Pinpoint the cell where the given text exists, returning its (X, Y) midpoint coordinate. 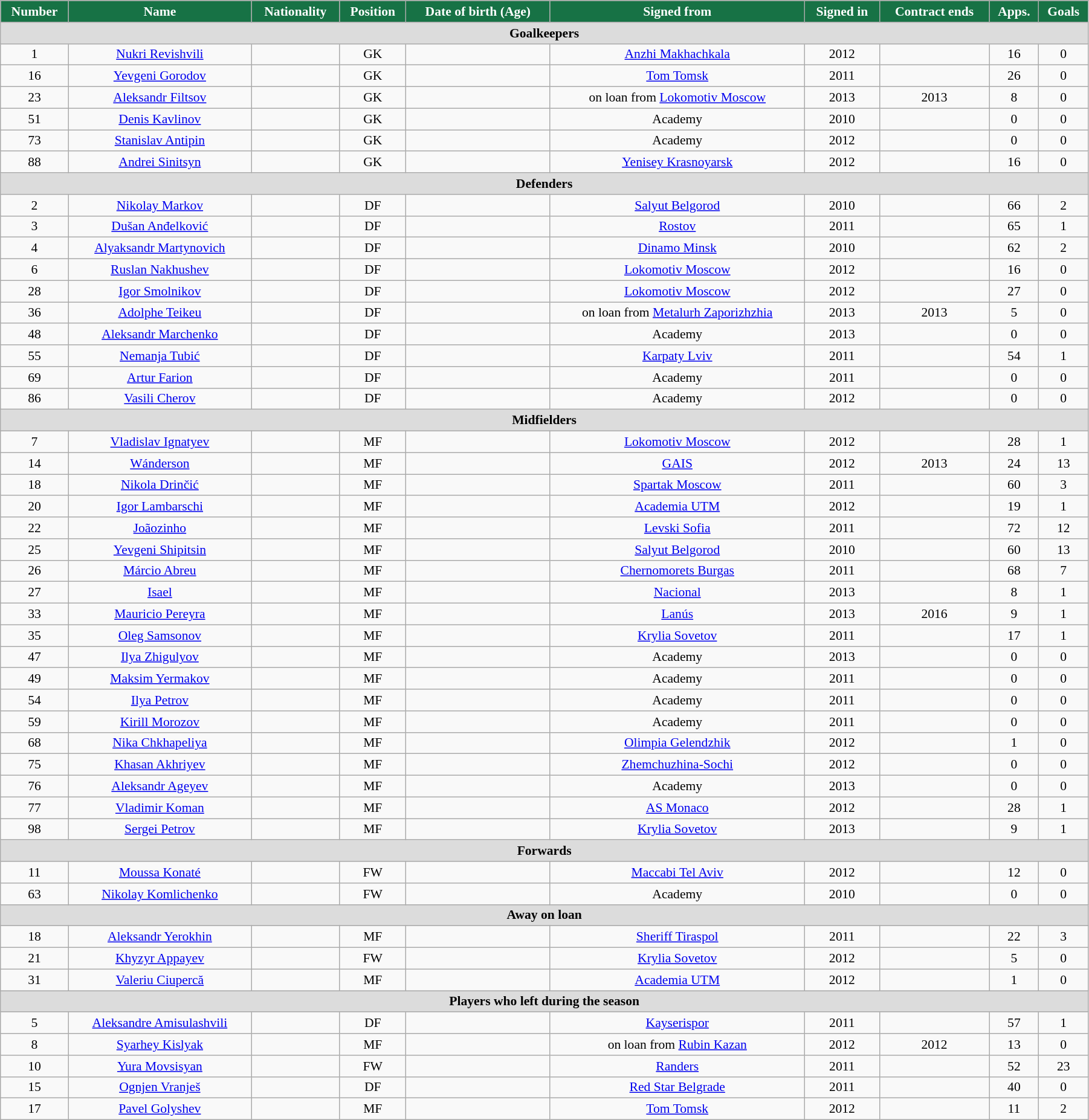
Nikola Drinčić (160, 485)
Vladimir Koman (160, 808)
Ruslan Nakhushev (160, 270)
49 (34, 679)
Kayserispor (677, 1023)
Artur Farion (160, 378)
Anzhi Makhachkala (677, 54)
Zhemchuzhina-Sochi (677, 765)
Yura Movsisyan (160, 1066)
20 (34, 507)
Vasili Cherov (160, 399)
52 (1014, 1066)
Sergei Petrov (160, 829)
Maccabi Tel Aviv (677, 872)
75 (34, 765)
Levski Sofia (677, 528)
59 (34, 722)
33 (34, 614)
on loan from Lokomotiv Moscow (677, 98)
Dinamo Minsk (677, 248)
Maksim Yermakov (160, 679)
Chernomorets Burgas (677, 571)
Contract ends (934, 11)
Ilya Petrov (160, 700)
Date of birth (Age) (477, 11)
2016 (934, 614)
4 (34, 248)
Nemanja Tubić (160, 356)
Ognjen Vranješ (160, 1087)
14 (34, 463)
Aleksandre Amisulashvili (160, 1023)
Khyzyr Appayev (160, 959)
Players who left during the season (544, 1002)
73 (34, 141)
69 (34, 378)
Rostov (677, 227)
Igor Lambarschi (160, 507)
19 (1014, 507)
Lanús (677, 614)
Moussa Konaté (160, 872)
Denis Kavlinov (160, 119)
GAIS (677, 463)
Adolphe Teikeu (160, 313)
AS Monaco (677, 808)
21 (34, 959)
Kirill Morozov (160, 722)
Midfielders (544, 420)
Randers (677, 1066)
Signed in (842, 11)
55 (34, 356)
Nikolay Komlichenko (160, 894)
Nacional (677, 593)
Stanislav Antipin (160, 141)
31 (34, 980)
Yevgeni Shipitsin (160, 550)
Pavel Golyshev (160, 1109)
6 (34, 270)
Goals (1064, 11)
Wánderson (160, 463)
on loan from Metalurh Zaporizhzhia (677, 313)
Spartak Moscow (677, 485)
65 (1014, 227)
Number (34, 11)
Forwards (544, 851)
Red Star Belgrade (677, 1087)
Igor Smolnikov (160, 291)
Position (372, 11)
Yenisey Krasnoyarsk (677, 163)
Nika Chkhapeliya (160, 743)
on loan from Rubin Kazan (677, 1044)
51 (34, 119)
Dušan Anđelković (160, 227)
86 (34, 399)
98 (34, 829)
Aleksandr Filtsov (160, 98)
Aleksandr Yerokhin (160, 937)
Valeriu Ciupercă (160, 980)
Karpaty Lviv (677, 356)
47 (34, 657)
Nikolay Markov (160, 205)
48 (34, 335)
35 (34, 636)
24 (1014, 463)
Andrei Sinitsyn (160, 163)
Defenders (544, 184)
72 (1014, 528)
Syarhey Kislyak (160, 1044)
57 (1014, 1023)
Nationality (296, 11)
62 (1014, 248)
77 (34, 808)
Ilya Zhigulyov (160, 657)
Aleksandr Marchenko (160, 335)
Aleksandr Ageyev (160, 787)
Name (160, 11)
10 (34, 1066)
Alyaksandr Martynovich (160, 248)
Sheriff Tiraspol (677, 937)
Isael (160, 593)
Goalkeepers (544, 33)
40 (1014, 1087)
Oleg Samsonov (160, 636)
Away on loan (544, 915)
Márcio Abreu (160, 571)
Khasan Akhriyev (160, 765)
Apps. (1014, 11)
76 (34, 787)
Joãozinho (160, 528)
Mauricio Pereyra (160, 614)
36 (34, 313)
63 (34, 894)
Yevgeni Gorodov (160, 76)
Olimpia Gelendzhik (677, 743)
Nukri Revishvili (160, 54)
88 (34, 163)
15 (34, 1087)
25 (34, 550)
66 (1014, 205)
Vladislav Ignatyev (160, 442)
Signed from (677, 11)
